Capture the cell that displays the provided text and extract its (x, y) central coordinate. 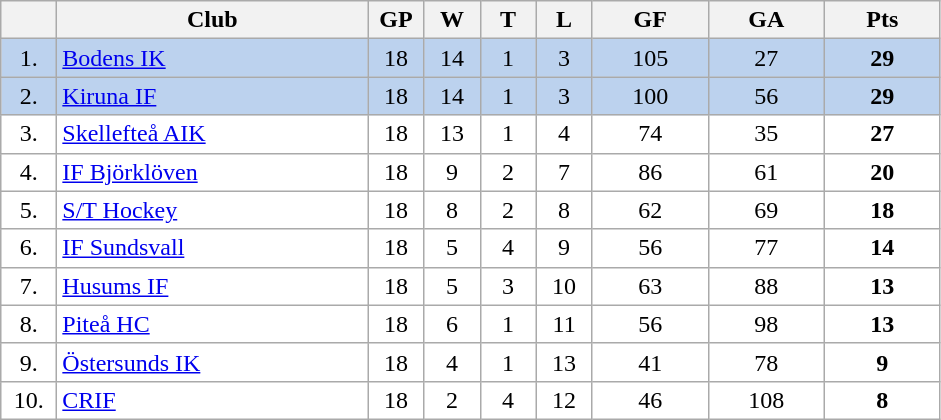
GP (396, 20)
69 (766, 210)
88 (766, 286)
77 (766, 248)
10. (29, 400)
46 (650, 400)
IF Sundsvall (212, 248)
98 (766, 324)
Piteå HC (212, 324)
8. (29, 324)
35 (766, 134)
6. (29, 248)
1. (29, 58)
6 (452, 324)
Club (212, 20)
2. (29, 96)
W (452, 20)
IF Björklöven (212, 172)
Husums IF (212, 286)
3. (29, 134)
4. (29, 172)
GA (766, 20)
S/T Hockey (212, 210)
7 (564, 172)
9. (29, 362)
41 (650, 362)
12 (564, 400)
Kiruna IF (212, 96)
86 (650, 172)
5. (29, 210)
Östersunds IK (212, 362)
11 (564, 324)
63 (650, 286)
105 (650, 58)
100 (650, 96)
78 (766, 362)
10 (564, 286)
Skellefteå AIK (212, 134)
T (508, 20)
108 (766, 400)
20 (882, 172)
Pts (882, 20)
61 (766, 172)
Bodens IK (212, 58)
GF (650, 20)
L (564, 20)
74 (650, 134)
62 (650, 210)
CRIF (212, 400)
7. (29, 286)
